From the cell containing the given text, extract its center point as (x, y) coordinate. 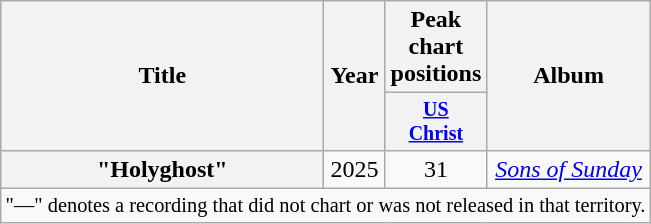
Year (354, 76)
Peak chart positions (436, 47)
31 (436, 169)
"—" denotes a recording that did not chart or was not released in that territory. (326, 205)
2025 (354, 169)
Sons of Sunday (569, 169)
Title (162, 76)
Album (569, 76)
USChrist (436, 122)
"Holyghost" (162, 169)
